For the text-containing cell, return its midpoint in [X, Y] coordinate format. 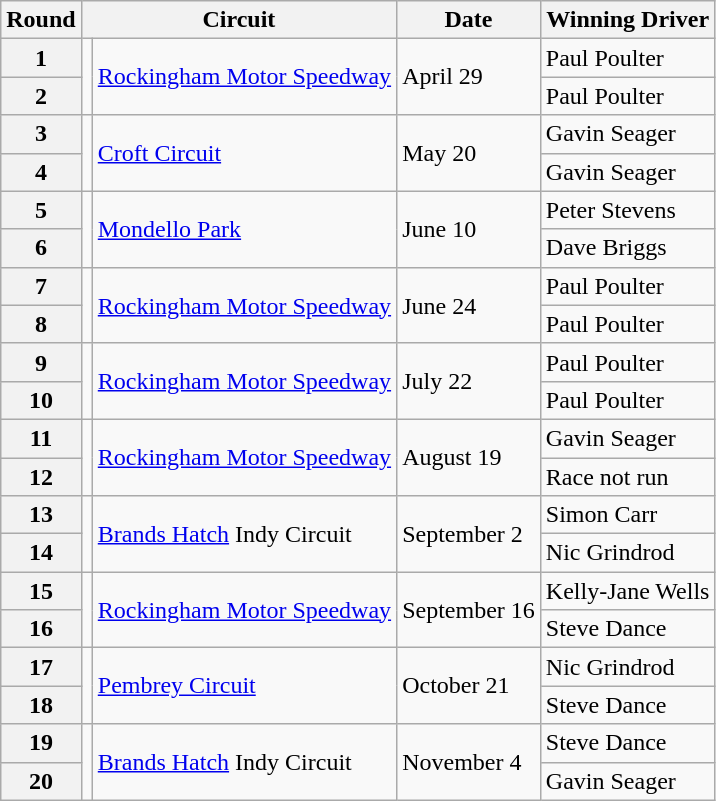
Croft Circuit [244, 153]
Peter Stevens [628, 210]
Circuit [238, 20]
17 [41, 667]
10 [41, 400]
September 16 [469, 610]
Dave Briggs [628, 248]
19 [41, 743]
Pembrey Circuit [244, 686]
Date [469, 20]
Round [41, 20]
Winning Driver [628, 20]
11 [41, 438]
3 [41, 134]
April 29 [469, 77]
14 [41, 553]
November 4 [469, 762]
16 [41, 629]
Mondello Park [244, 229]
Kelly-Jane Wells [628, 591]
August 19 [469, 457]
13 [41, 515]
4 [41, 172]
8 [41, 324]
June 24 [469, 305]
12 [41, 477]
1 [41, 58]
5 [41, 210]
7 [41, 286]
September 2 [469, 534]
18 [41, 705]
15 [41, 591]
October 21 [469, 686]
20 [41, 781]
6 [41, 248]
Race not run [628, 477]
Simon Carr [628, 515]
July 22 [469, 381]
2 [41, 96]
9 [41, 362]
June 10 [469, 229]
May 20 [469, 153]
